For the text-containing cell, return its midpoint in (x, y) coordinate format. 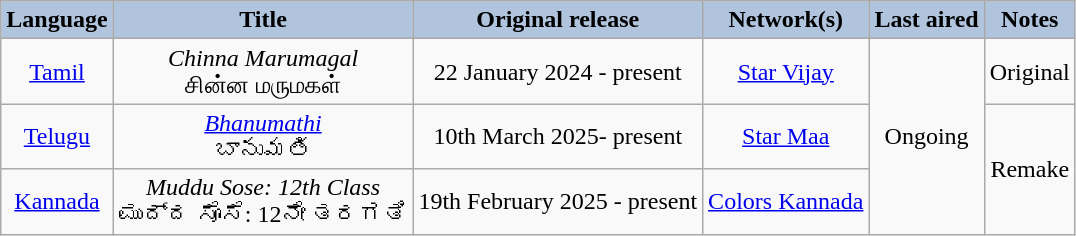
Star Maa (786, 136)
Original release (558, 20)
Network(s) (786, 20)
22 January 2024 - present (558, 72)
Language (57, 20)
Chinna Marumagal சின்ன மருமகள் (263, 72)
Bhanumathi బానుమతి (263, 136)
Remake (1030, 169)
10th March 2025- present (558, 136)
Tamil (57, 72)
Notes (1030, 20)
Last aired (926, 20)
19th February 2025 - present (558, 202)
Muddu Sose: 12th Class ಮುದ್ದ ಸೊಸೆ: 12ನೇ ತರಗತಿ (263, 202)
Star Vijay (786, 72)
Colors Kannada (786, 202)
Ongoing (926, 136)
Title (263, 20)
Kannada (57, 202)
Telugu (57, 136)
Original (1030, 72)
